Extract the [X, Y] coordinate from the center of the cell holding the provided text.  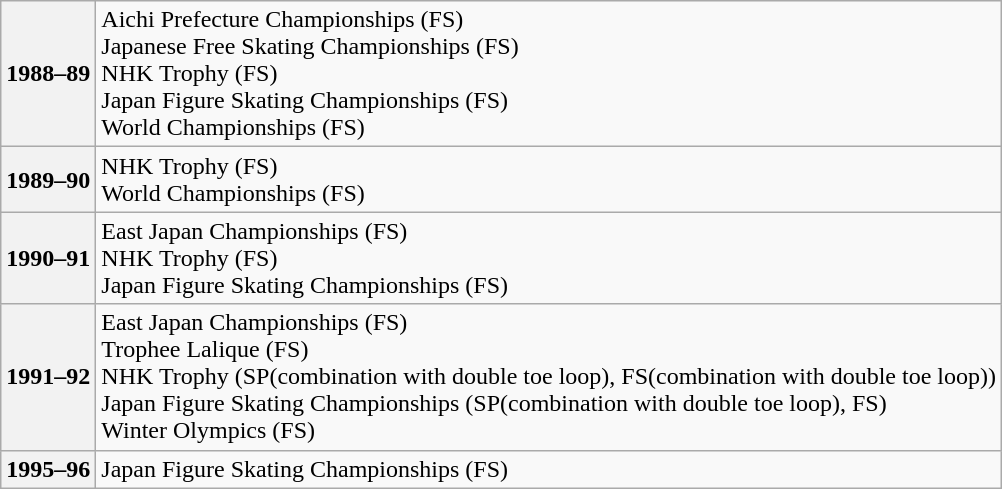
NHK Trophy (FS) World Championships (FS) [549, 180]
1991–92 [48, 377]
1995–96 [48, 469]
1990–91 [48, 258]
Japan Figure Skating Championships (FS) [549, 469]
East Japan Championships (FS) NHK Trophy (FS) Japan Figure Skating Championships (FS) [549, 258]
1988–89 [48, 74]
1989–90 [48, 180]
